Pinpoint the cell where the given text exists, returning its (x, y) midpoint coordinate. 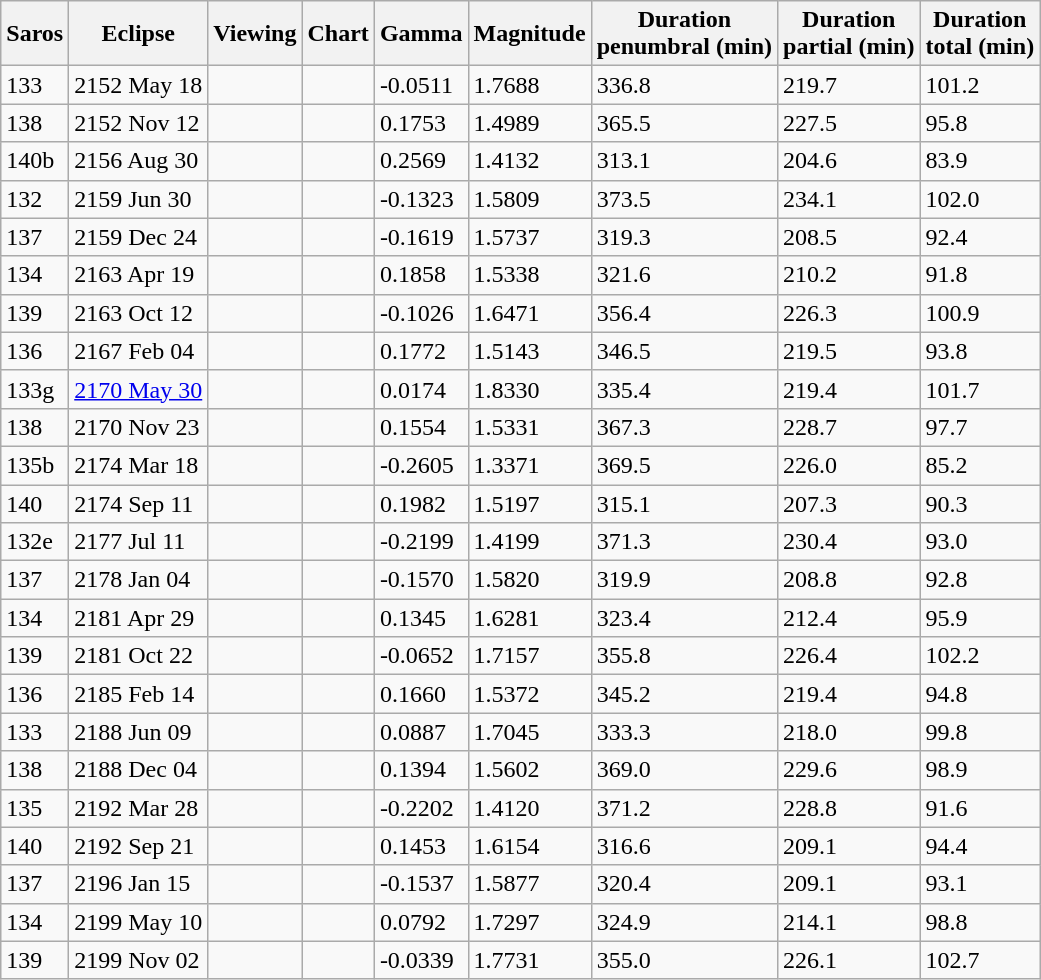
1.5143 (530, 351)
0.1753 (421, 123)
1.7731 (530, 960)
Durationpenumbral (min) (684, 34)
2159 Dec 24 (138, 237)
90.3 (980, 503)
373.5 (684, 199)
2170 Nov 23 (138, 427)
101.7 (980, 389)
92.8 (980, 580)
2152 Nov 12 (138, 123)
228.7 (849, 427)
99.8 (980, 732)
140b (35, 161)
345.2 (684, 694)
2159 Jun 30 (138, 199)
2167 Feb 04 (138, 351)
218.0 (849, 732)
207.3 (849, 503)
-0.1026 (421, 313)
0.1345 (421, 618)
98.8 (980, 922)
1.5737 (530, 237)
133g (35, 389)
-0.1570 (421, 580)
319.3 (684, 237)
-0.1619 (421, 237)
208.5 (849, 237)
2185 Feb 14 (138, 694)
2188 Jun 09 (138, 732)
371.3 (684, 542)
1.5602 (530, 770)
1.5809 (530, 199)
367.3 (684, 427)
Durationpartial (min) (849, 34)
0.1554 (421, 427)
319.9 (684, 580)
2174 Sep 11 (138, 503)
1.5338 (530, 275)
-0.0339 (421, 960)
2174 Mar 18 (138, 465)
0.1660 (421, 694)
1.4132 (530, 161)
93.8 (980, 351)
369.0 (684, 770)
324.9 (684, 922)
102.2 (980, 656)
2199 Nov 02 (138, 960)
1.4199 (530, 542)
91.6 (980, 808)
83.9 (980, 161)
0.0887 (421, 732)
132 (35, 199)
219.5 (849, 351)
2170 May 30 (138, 389)
-0.0652 (421, 656)
2192 Mar 28 (138, 808)
85.2 (980, 465)
335.4 (684, 389)
0.1858 (421, 275)
2177 Jul 11 (138, 542)
Saros (35, 34)
1.8330 (530, 389)
Eclipse (138, 34)
315.1 (684, 503)
323.4 (684, 618)
227.5 (849, 123)
102.0 (980, 199)
219.7 (849, 85)
1.4989 (530, 123)
1.7688 (530, 85)
93.1 (980, 884)
2188 Dec 04 (138, 770)
2181 Oct 22 (138, 656)
0.2569 (421, 161)
214.1 (849, 922)
101.2 (980, 85)
229.6 (849, 770)
333.3 (684, 732)
135 (35, 808)
2199 May 10 (138, 922)
226.4 (849, 656)
-0.1323 (421, 199)
2181 Apr 29 (138, 618)
Magnitude (530, 34)
1.5820 (530, 580)
1.7045 (530, 732)
0.1453 (421, 846)
95.8 (980, 123)
Viewing (255, 34)
0.1772 (421, 351)
-0.0511 (421, 85)
93.0 (980, 542)
369.5 (684, 465)
1.5372 (530, 694)
356.4 (684, 313)
-0.2605 (421, 465)
2152 May 18 (138, 85)
0.1982 (421, 503)
100.9 (980, 313)
365.5 (684, 123)
132e (35, 542)
1.4120 (530, 808)
226.3 (849, 313)
1.7157 (530, 656)
2192 Sep 21 (138, 846)
234.1 (849, 199)
2178 Jan 04 (138, 580)
Durationtotal (min) (980, 34)
228.8 (849, 808)
336.8 (684, 85)
371.2 (684, 808)
204.6 (849, 161)
2163 Apr 19 (138, 275)
226.1 (849, 960)
102.7 (980, 960)
-0.1537 (421, 884)
316.6 (684, 846)
1.7297 (530, 922)
208.8 (849, 580)
313.1 (684, 161)
2196 Jan 15 (138, 884)
2156 Aug 30 (138, 161)
1.5877 (530, 884)
Gamma (421, 34)
210.2 (849, 275)
0.0174 (421, 389)
-0.2199 (421, 542)
Chart (338, 34)
1.5197 (530, 503)
1.6471 (530, 313)
1.5331 (530, 427)
97.7 (980, 427)
320.4 (684, 884)
230.4 (849, 542)
1.6281 (530, 618)
92.4 (980, 237)
226.0 (849, 465)
135b (35, 465)
0.0792 (421, 922)
1.6154 (530, 846)
212.4 (849, 618)
355.0 (684, 960)
1.3371 (530, 465)
2163 Oct 12 (138, 313)
-0.2202 (421, 808)
98.9 (980, 770)
95.9 (980, 618)
321.6 (684, 275)
355.8 (684, 656)
91.8 (980, 275)
94.4 (980, 846)
346.5 (684, 351)
0.1394 (421, 770)
94.8 (980, 694)
